Output the [x, y] coordinate of the center of the cell containing the given text.  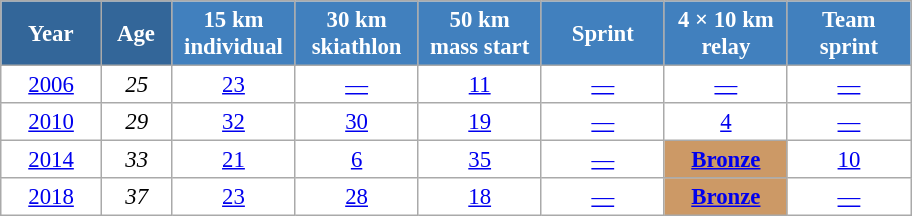
28 [356, 197]
4 [726, 122]
Team sprint [848, 34]
37 [136, 197]
29 [136, 122]
Sprint [602, 34]
30 km skiathlon [356, 34]
2006 [52, 85]
19 [480, 122]
11 [480, 85]
10 [848, 160]
2010 [52, 122]
6 [356, 160]
32 [234, 122]
33 [136, 160]
21 [234, 160]
2014 [52, 160]
35 [480, 160]
18 [480, 197]
15 km individual [234, 34]
Age [136, 34]
4 × 10 km relay [726, 34]
30 [356, 122]
Year [52, 34]
50 km mass start [480, 34]
25 [136, 85]
2018 [52, 197]
